Output the [x, y] coordinate of the center of the cell containing the given text.  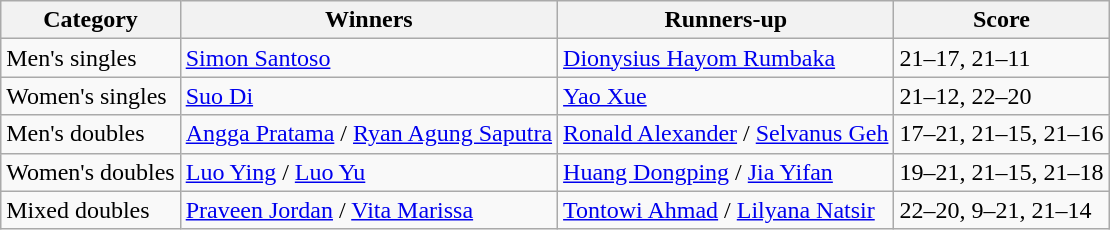
Praveen Jordan / Vita Marissa [368, 210]
Category [90, 20]
Women's singles [90, 96]
Men's doubles [90, 134]
Simon Santoso [368, 58]
Huang Dongping / Jia Yifan [726, 172]
Winners [368, 20]
Dionysius Hayom Rumbaka [726, 58]
Men's singles [90, 58]
21–17, 21–11 [1002, 58]
Suo Di [368, 96]
17–21, 21–15, 21–16 [1002, 134]
Mixed doubles [90, 210]
Women's doubles [90, 172]
Ronald Alexander / Selvanus Geh [726, 134]
Score [1002, 20]
Tontowi Ahmad / Lilyana Natsir [726, 210]
Angga Pratama / Ryan Agung Saputra [368, 134]
Yao Xue [726, 96]
21–12, 22–20 [1002, 96]
19–21, 21–15, 21–18 [1002, 172]
22–20, 9–21, 21–14 [1002, 210]
Luo Ying / Luo Yu [368, 172]
Runners-up [726, 20]
